Pinpoint the cell where the given text exists, returning its (X, Y) midpoint coordinate. 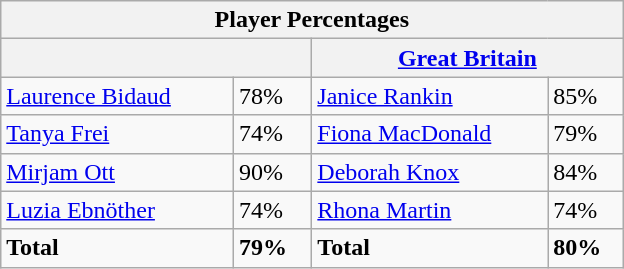
Mirjam Ott (118, 172)
Great Britain (468, 58)
Player Percentages (312, 20)
90% (273, 172)
84% (586, 172)
80% (586, 248)
Luzia Ebnöther (118, 210)
Rhona Martin (430, 210)
Deborah Knox (430, 172)
Fiona MacDonald (430, 134)
Laurence Bidaud (118, 96)
85% (586, 96)
Janice Rankin (430, 96)
Tanya Frei (118, 134)
78% (273, 96)
